Return [x, y] of the center of cell containing provided text 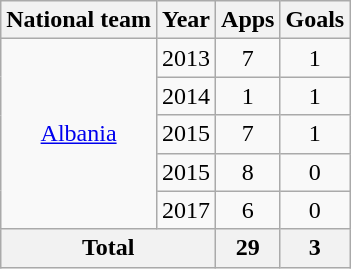
Total [108, 248]
29 [248, 248]
2017 [186, 210]
Apps [248, 20]
8 [248, 172]
National team [79, 20]
Albania [79, 134]
2013 [186, 58]
6 [248, 210]
3 [315, 248]
Year [186, 20]
2014 [186, 96]
Goals [315, 20]
